Detect which cell encompasses the target text, then output its [x, y] center coordinate. 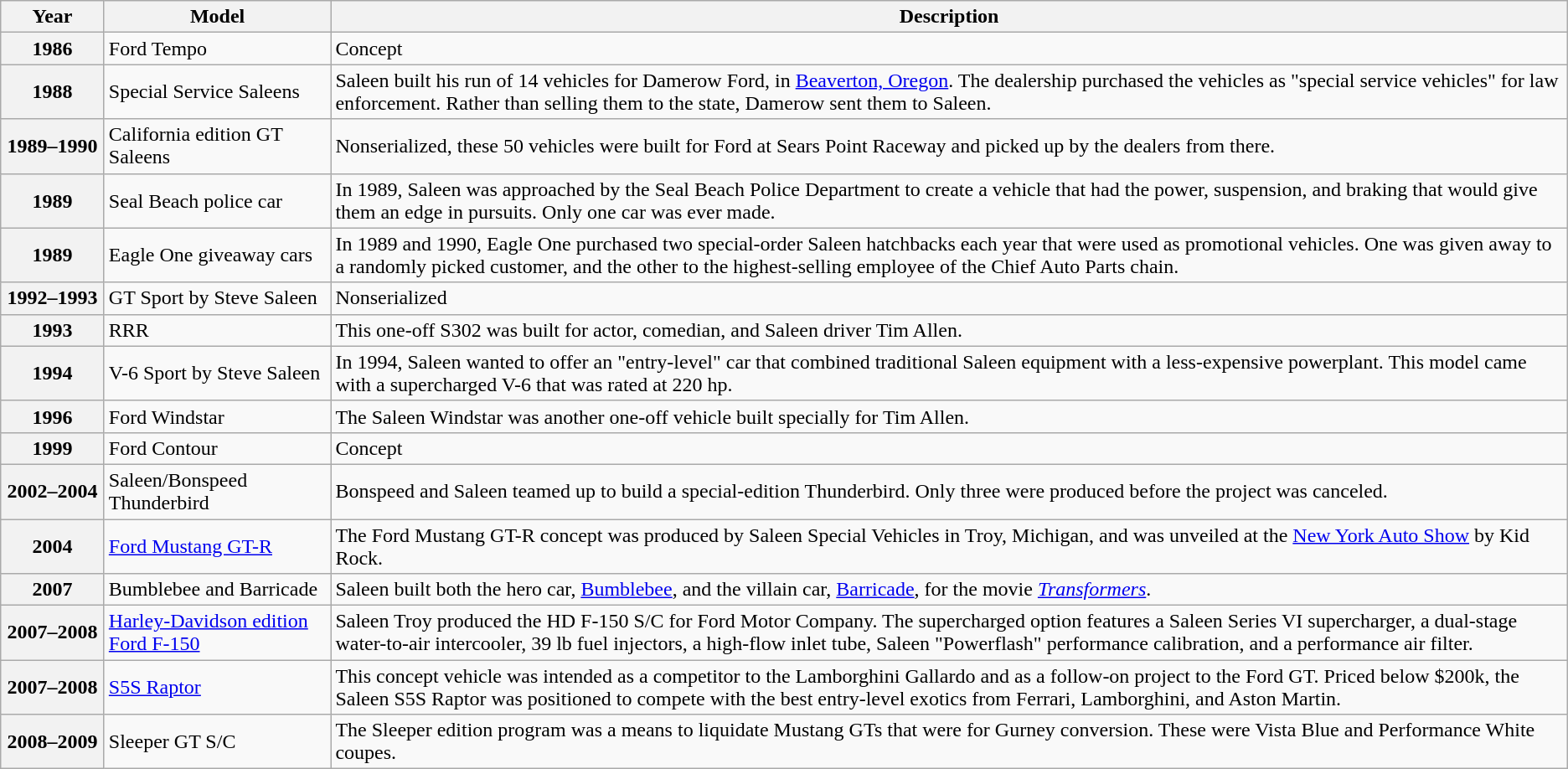
The Ford Mustang GT-R concept was produced by Saleen Special Vehicles in Troy, Michigan, and was unveiled at the New York Auto Show by Kid Rock. [949, 546]
S5S Raptor [218, 687]
Saleen built both the hero car, Bumblebee, and the villain car, Barricade, for the movie Transformers. [949, 590]
1988 [53, 92]
2004 [53, 546]
This one-off S302 was built for actor, comedian, and Saleen driver Tim Allen. [949, 330]
V-6 Sport by Steve Saleen [218, 374]
1996 [53, 416]
Year [53, 17]
1993 [53, 330]
Special Service Saleens [218, 92]
Eagle One giveaway cars [218, 255]
Ford Windstar [218, 416]
Bumblebee and Barricade [218, 590]
2007 [53, 590]
1992–1993 [53, 298]
Bonspeed and Saleen teamed up to build a special-edition Thunderbird. Only three were produced before the project was canceled. [949, 491]
Model [218, 17]
RRR [218, 330]
1986 [53, 49]
Harley-Davidson edition Ford F-150 [218, 633]
Seal Beach police car [218, 201]
Ford Tempo [218, 49]
Ford Contour [218, 448]
Description [949, 17]
1994 [53, 374]
Ford Mustang GT-R [218, 546]
2008–2009 [53, 742]
Saleen/Bonspeed Thunderbird [218, 491]
Nonserialized [949, 298]
1989–1990 [53, 146]
The Saleen Windstar was another one-off vehicle built specially for Tim Allen. [949, 416]
Nonserialized, these 50 vehicles were built for Ford at Sears Point Raceway and picked up by the dealers from there. [949, 146]
GT Sport by Steve Saleen [218, 298]
The Sleeper edition program was a means to liquidate Mustang GTs that were for Gurney conversion. These were Vista Blue and Performance White coupes. [949, 742]
Sleeper GT S/C [218, 742]
California edition GT Saleens [218, 146]
1999 [53, 448]
2002–2004 [53, 491]
